Scan for the cell matching the given text and deliver its [X, Y] coordinate at center. 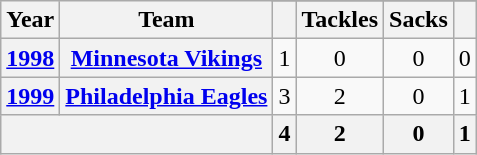
1998 [30, 58]
3 [284, 96]
Minnesota Vikings [166, 58]
1999 [30, 96]
4 [284, 134]
Sacks [419, 20]
Philadelphia Eagles [166, 96]
Team [166, 20]
Tackles [340, 20]
Year [30, 20]
